Extract the (x, y) coordinate from the center of the cell holding the provided text.  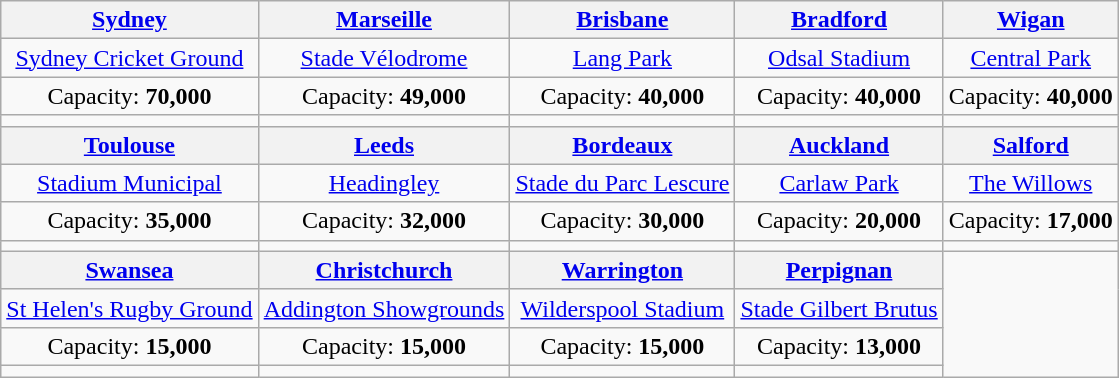
Capacity: 70,000 (130, 96)
The Willows (1030, 183)
Wigan (1030, 20)
St Helen's Rugby Ground (130, 308)
Capacity: 30,000 (622, 221)
Capacity: 49,000 (384, 96)
Capacity: 20,000 (839, 221)
Capacity: 17,000 (1030, 221)
Leeds (384, 145)
Warrington (622, 270)
Bordeaux (622, 145)
Sydney (130, 20)
Brisbane (622, 20)
Christchurch (384, 270)
Carlaw Park (839, 183)
Lang Park (622, 58)
Capacity: 35,000 (130, 221)
Swansea (130, 270)
Capacity: 13,000 (839, 346)
Bradford (839, 20)
Perpignan (839, 270)
Toulouse (130, 145)
Headingley (384, 183)
Stadium Municipal (130, 183)
Marseille (384, 20)
Addington Showgrounds (384, 308)
Sydney Cricket Ground (130, 58)
Auckland (839, 145)
Stade Gilbert Brutus (839, 308)
Wilderspool Stadium (622, 308)
Salford (1030, 145)
Stade Vélodrome (384, 58)
Stade du Parc Lescure (622, 183)
Capacity: 32,000 (384, 221)
Odsal Stadium (839, 58)
Central Park (1030, 58)
